For the text-containing cell, return its midpoint in (x, y) coordinate format. 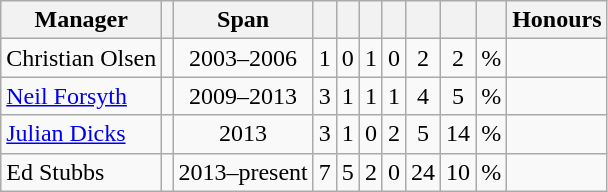
Ed Stubbs (82, 172)
Neil Forsyth (82, 96)
24 (422, 172)
2013–present (243, 172)
7 (324, 172)
Manager (82, 20)
2003–2006 (243, 58)
Honours (557, 20)
2013 (243, 134)
Christian Olsen (82, 58)
Span (243, 20)
4 (422, 96)
Julian Dicks (82, 134)
2009–2013 (243, 96)
14 (458, 134)
10 (458, 172)
